Pinpoint the cell where the given text exists, returning its (x, y) midpoint coordinate. 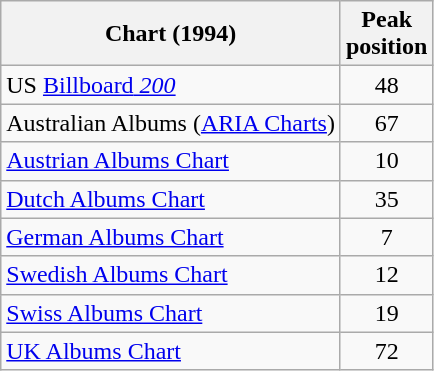
67 (386, 123)
72 (386, 351)
US Billboard 200 (171, 85)
7 (386, 237)
Peakposition (386, 34)
12 (386, 275)
48 (386, 85)
Swedish Albums Chart (171, 275)
35 (386, 199)
Austrian Albums Chart (171, 161)
UK Albums Chart (171, 351)
Swiss Albums Chart (171, 313)
Dutch Albums Chart (171, 199)
19 (386, 313)
10 (386, 161)
German Albums Chart (171, 237)
Chart (1994) (171, 34)
Australian Albums (ARIA Charts) (171, 123)
